Identify which cell holds the provided text, then report its (x, y) central coordinate. 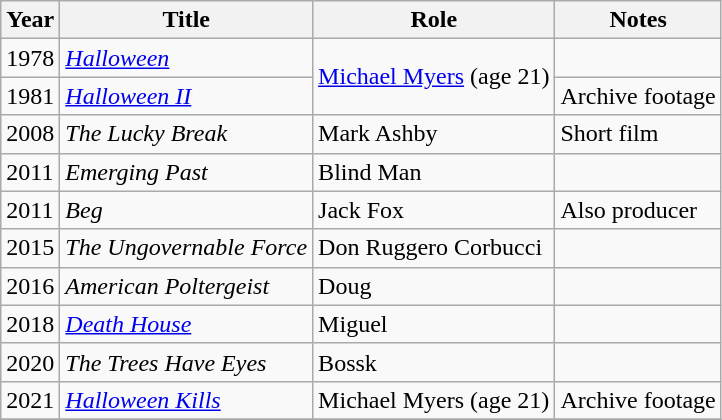
Also producer (638, 210)
2020 (30, 362)
2021 (30, 400)
Miguel (434, 324)
1978 (30, 58)
Don Ruggero Corbucci (434, 248)
2018 (30, 324)
2016 (30, 286)
2008 (30, 134)
Short film (638, 134)
Notes (638, 20)
The Lucky Break (186, 134)
Bossk (434, 362)
Emerging Past (186, 172)
Blind Man (434, 172)
1981 (30, 96)
Halloween II (186, 96)
2015 (30, 248)
Role (434, 20)
The Trees Have Eyes (186, 362)
Beg (186, 210)
Jack Fox (434, 210)
Doug (434, 286)
Title (186, 20)
Halloween Kills (186, 400)
Halloween (186, 58)
Mark Ashby (434, 134)
The Ungovernable Force (186, 248)
Year (30, 20)
American Poltergeist (186, 286)
Death House (186, 324)
